Scan for the cell matching the given text and deliver its [X, Y] coordinate at center. 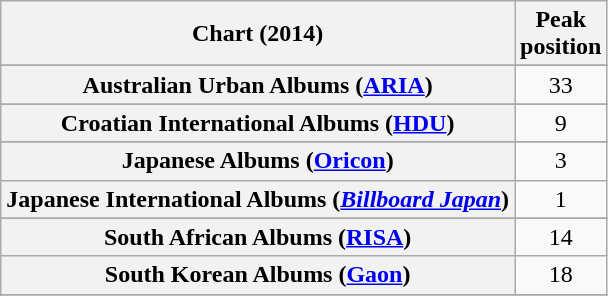
Chart (2014) [258, 34]
Japanese International Albums (Billboard Japan) [258, 199]
33 [561, 85]
14 [561, 237]
Croatian International Albums (HDU) [258, 123]
9 [561, 123]
Japanese Albums (Oricon) [258, 161]
3 [561, 161]
18 [561, 275]
South African Albums (RISA) [258, 237]
South Korean Albums (Gaon) [258, 275]
1 [561, 199]
Australian Urban Albums (ARIA) [258, 85]
Peakposition [561, 34]
